Search for the cell housing the specified text and yield its (x, y) center coordinate. 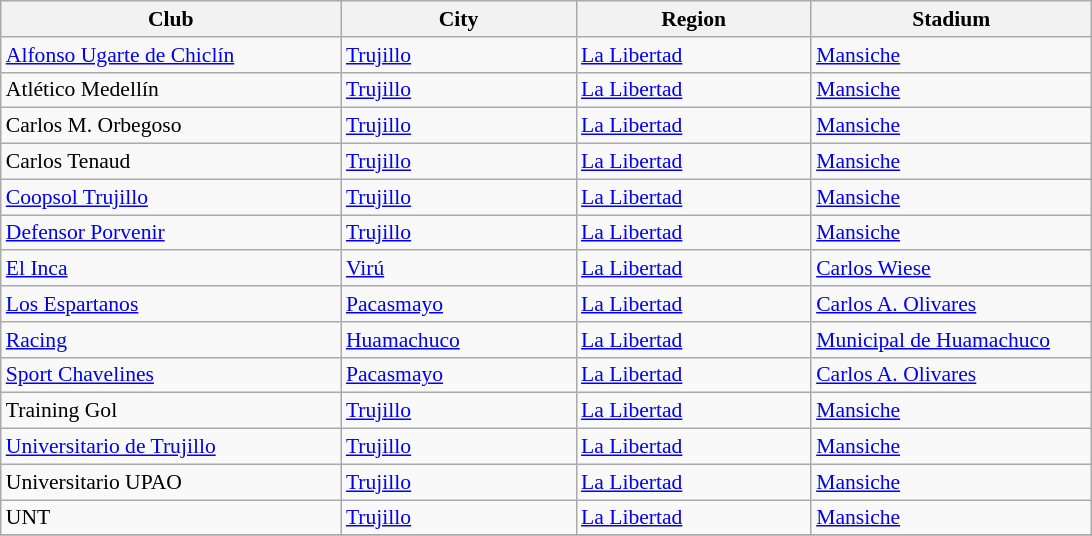
Stadium (951, 19)
Region (694, 19)
El Inca (171, 269)
Carlos M. Orbegoso (171, 126)
Sport Chavelines (171, 375)
Los Espartanos (171, 304)
Defensor Porvenir (171, 233)
UNT (171, 518)
Atlético Medellín (171, 90)
Coopsol Trujillo (171, 197)
Carlos Tenaud (171, 162)
Virú (458, 269)
City (458, 19)
Municipal de Huamachuco (951, 340)
Racing (171, 340)
Club (171, 19)
Alfonso Ugarte de Chiclín (171, 55)
Universitario de Trujillo (171, 447)
Huamachuco (458, 340)
Universitario UPAO (171, 482)
Carlos Wiese (951, 269)
Training Gol (171, 411)
